Identify which cell holds the provided text, then report its (x, y) central coordinate. 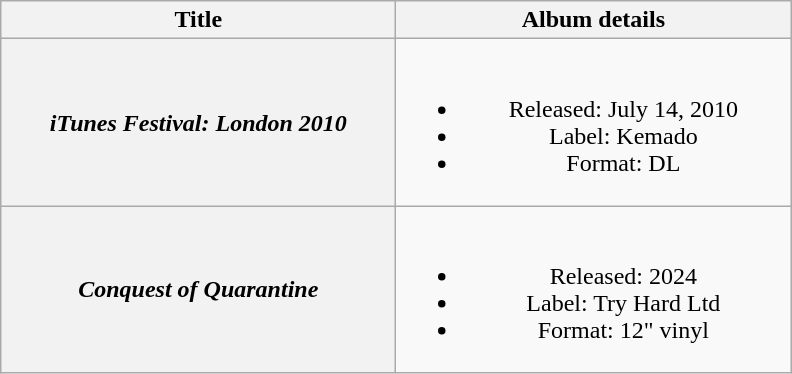
Released: July 14, 2010Label: KemadoFormat: DL (594, 122)
iTunes Festival: London 2010 (198, 122)
Released: 2024Label: Try Hard LtdFormat: 12" vinyl (594, 290)
Title (198, 20)
Album details (594, 20)
Conquest of Quarantine (198, 290)
